Locate the cell with the specified text and output its [X, Y] center coordinate. 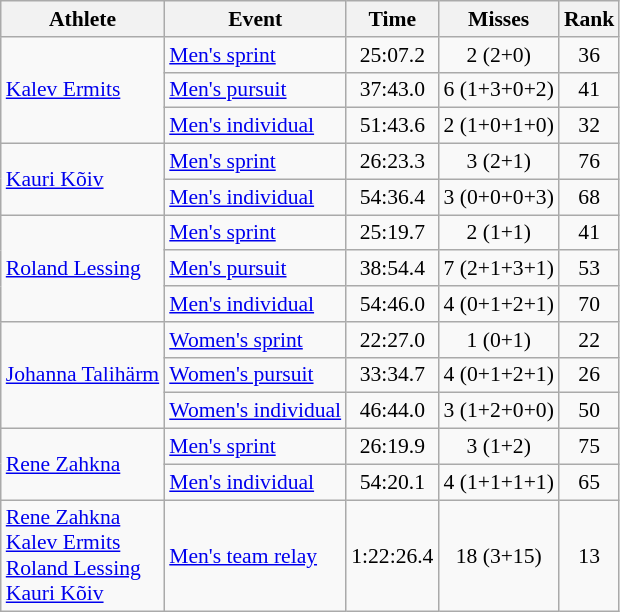
7 (2+1+3+1) [498, 269]
70 [590, 304]
36 [590, 55]
4 (1+1+1+1) [498, 482]
Rank [590, 19]
68 [590, 197]
Kauri Kõiv [82, 180]
Johanna Talihärm [82, 376]
22 [590, 340]
Roland Lessing [82, 268]
Men's team relay [255, 556]
26:23.3 [392, 162]
3 (1+2) [498, 447]
6 (1+3+0+2) [498, 90]
1:22:26.4 [392, 556]
37:43.0 [392, 90]
Kalev Ermits [82, 90]
26:19.9 [392, 447]
75 [590, 447]
3 (0+0+0+3) [498, 197]
26 [590, 375]
2 (1+0+1+0) [498, 126]
65 [590, 482]
Rene ZahknaKalev ErmitsRoland LessingKauri Kõiv [82, 556]
22:27.0 [392, 340]
54:20.1 [392, 482]
Time [392, 19]
25:19.7 [392, 233]
1 (0+1) [498, 340]
51:43.6 [392, 126]
18 (3+15) [498, 556]
Event [255, 19]
50 [590, 411]
32 [590, 126]
Athlete [82, 19]
53 [590, 269]
25:07.2 [392, 55]
Women's individual [255, 411]
2 (1+1) [498, 233]
33:34.7 [392, 375]
54:36.4 [392, 197]
Rene Zahkna [82, 464]
76 [590, 162]
3 (2+1) [498, 162]
3 (1+2+0+0) [498, 411]
38:54.4 [392, 269]
Women's pursuit [255, 375]
Women's sprint [255, 340]
13 [590, 556]
Misses [498, 19]
2 (2+0) [498, 55]
46:44.0 [392, 411]
54:46.0 [392, 304]
